Extract the [X, Y] coordinate from the center of the cell holding the provided text.  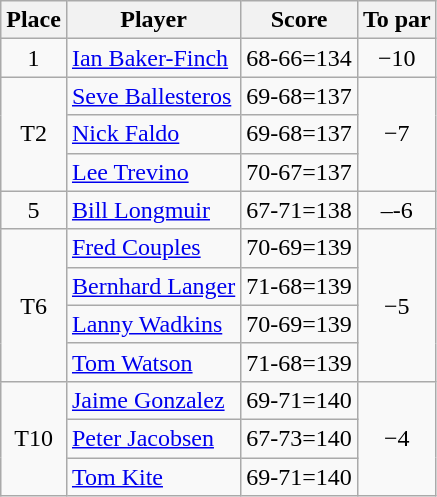
−10 [396, 58]
To par [396, 20]
5 [34, 210]
Player [153, 20]
Nick Faldo [153, 134]
Tom Watson [153, 362]
−5 [396, 305]
1 [34, 58]
T6 [34, 305]
67-73=140 [300, 438]
Tom Kite [153, 477]
Ian Baker-Finch [153, 58]
Place [34, 20]
67-71=138 [300, 210]
−7 [396, 134]
Score [300, 20]
Bill Longmuir [153, 210]
Lanny Wadkins [153, 324]
T10 [34, 438]
Seve Ballesteros [153, 96]
–-6 [396, 210]
70-67=137 [300, 172]
−4 [396, 438]
Jaime Gonzalez [153, 400]
Lee Trevino [153, 172]
T2 [34, 134]
Fred Couples [153, 248]
Bernhard Langer [153, 286]
Peter Jacobsen [153, 438]
68-66=134 [300, 58]
